Locate the cell with the specified text and output its (X, Y) center coordinate. 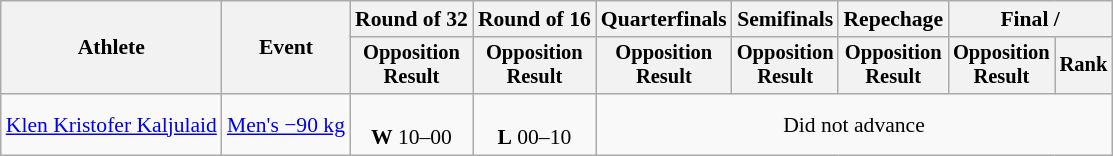
Round of 16 (534, 19)
Quarterfinals (664, 19)
L 00–10 (534, 124)
Repechage (893, 19)
W 10–00 (412, 124)
Did not advance (854, 124)
Semifinals (786, 19)
Event (286, 48)
Men's −90 kg (286, 124)
Rank (1084, 66)
Round of 32 (412, 19)
Final / (1030, 19)
Athlete (112, 48)
Klen Kristofer Kaljulaid (112, 124)
